Pinpoint the cell where the given text exists, returning its (x, y) midpoint coordinate. 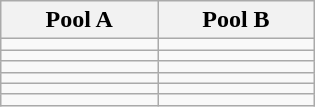
Pool B (236, 20)
Pool A (80, 20)
